Extract the [x, y] coordinate from the center of the cell holding the provided text.  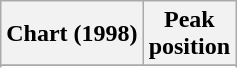
Chart (1998) [72, 34]
Peakposition [189, 34]
